Detect which cell encompasses the target text, then output its [x, y] center coordinate. 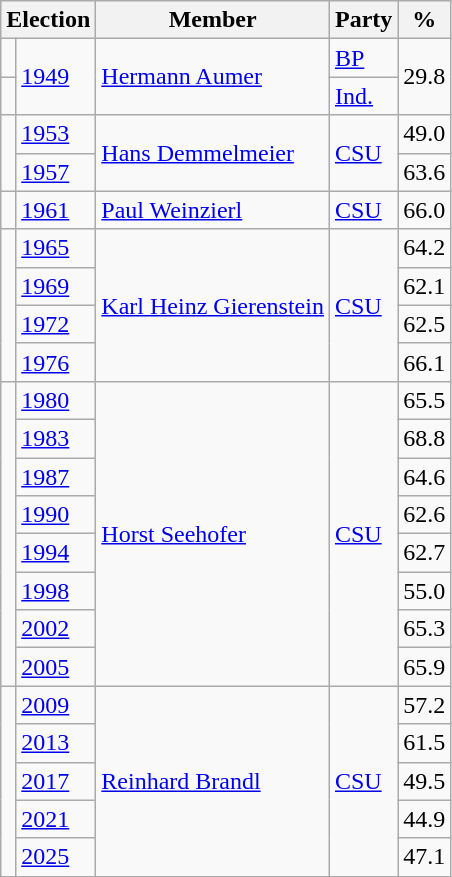
62.1 [424, 286]
2017 [56, 781]
1972 [56, 324]
62.7 [424, 553]
57.2 [424, 705]
65.5 [424, 400]
Horst Seehofer [213, 533]
64.2 [424, 248]
1949 [56, 77]
63.6 [424, 172]
BP [363, 58]
2009 [56, 705]
62.6 [424, 515]
47.1 [424, 857]
66.1 [424, 362]
1994 [56, 553]
Party [363, 20]
66.0 [424, 210]
1976 [56, 362]
2025 [56, 857]
1980 [56, 400]
64.6 [424, 477]
1998 [56, 591]
62.5 [424, 324]
44.9 [424, 819]
1953 [56, 134]
49.0 [424, 134]
2021 [56, 819]
Hermann Aumer [213, 77]
65.3 [424, 629]
55.0 [424, 591]
Member [213, 20]
Paul Weinzierl [213, 210]
1957 [56, 172]
Hans Demmelmeier [213, 153]
2005 [56, 667]
1983 [56, 438]
Karl Heinz Gierenstein [213, 305]
1969 [56, 286]
29.8 [424, 77]
1990 [56, 515]
Reinhard Brandl [213, 781]
1961 [56, 210]
Election [48, 20]
% [424, 20]
65.9 [424, 667]
49.5 [424, 781]
68.8 [424, 438]
1987 [56, 477]
1965 [56, 248]
2013 [56, 743]
61.5 [424, 743]
2002 [56, 629]
Ind. [363, 96]
